Determine the [x, y] coordinate at the center of the cell enclosing the given text.  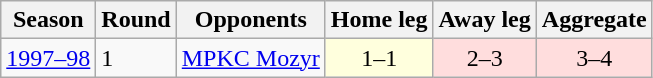
1 [136, 58]
1–1 [379, 58]
MPKC Mozyr [250, 58]
2–3 [484, 58]
3–4 [594, 58]
Opponents [250, 20]
Aggregate [594, 20]
Round [136, 20]
1997–98 [48, 58]
Home leg [379, 20]
Season [48, 20]
Away leg [484, 20]
